Return the (X, Y) coordinate for the center point of the cell that contains the specified text.  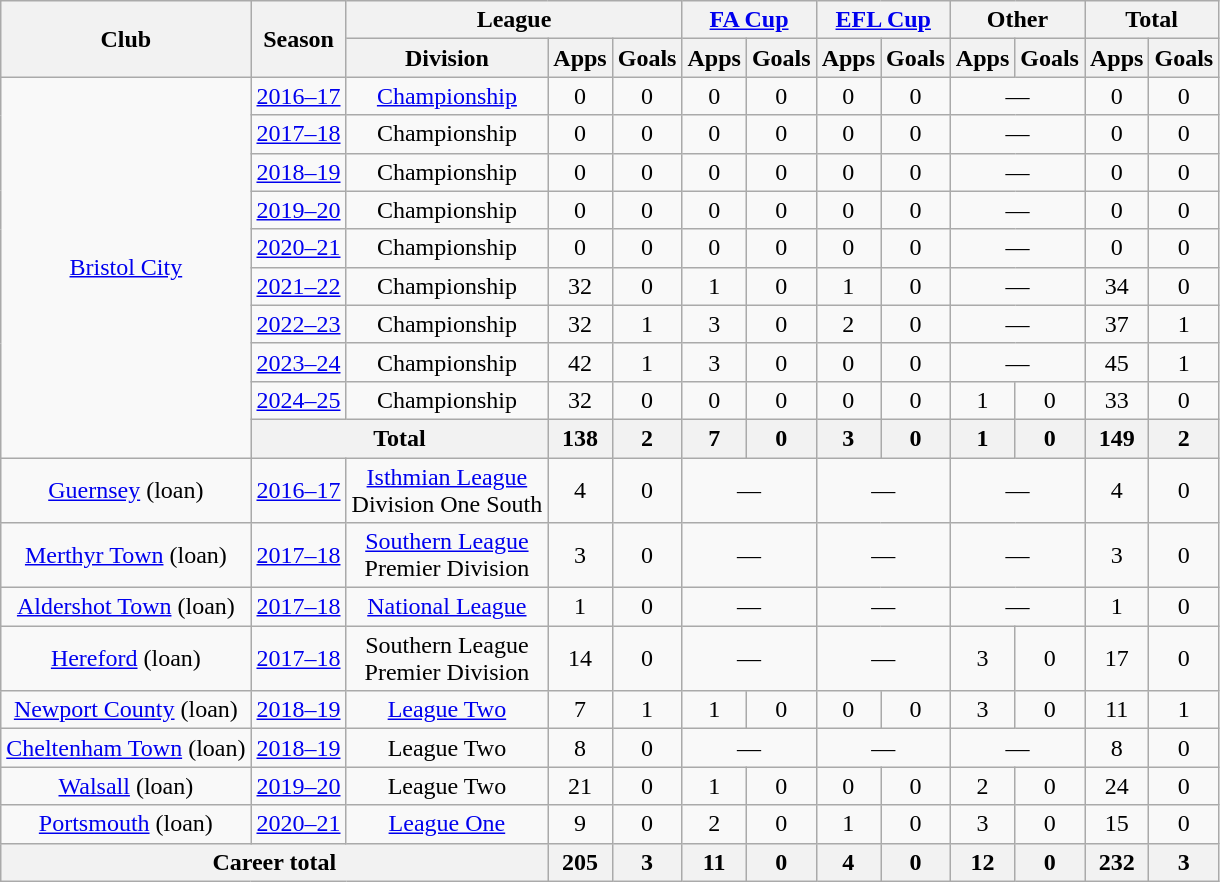
Cheltenham Town (loan) (126, 748)
Portsmouth (loan) (126, 824)
Career total (274, 862)
149 (1116, 438)
21 (580, 786)
37 (1116, 324)
EFL Cup (883, 20)
League (514, 20)
Hereford (loan) (126, 658)
2024–25 (298, 400)
24 (1116, 786)
Newport County (loan) (126, 710)
Guernsey (loan) (126, 490)
FA Cup (749, 20)
232 (1116, 862)
National League (447, 607)
2021–22 (298, 286)
2022–23 (298, 324)
17 (1116, 658)
Isthmian LeagueDivision One South (447, 490)
Club (126, 39)
34 (1116, 286)
12 (982, 862)
Bristol City (126, 268)
14 (580, 658)
15 (1116, 824)
9 (580, 824)
Other (1017, 20)
2023–24 (298, 362)
42 (580, 362)
League One (447, 824)
Merthyr Town (loan) (126, 556)
33 (1116, 400)
45 (1116, 362)
138 (580, 438)
Season (298, 39)
Walsall (loan) (126, 786)
Division (447, 58)
205 (580, 862)
Aldershot Town (loan) (126, 607)
